Pinpoint the cell where the given text exists, returning its (x, y) midpoint coordinate. 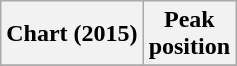
Peakposition (189, 34)
Chart (2015) (72, 34)
